Locate the cell with the specified text and output its [x, y] center coordinate. 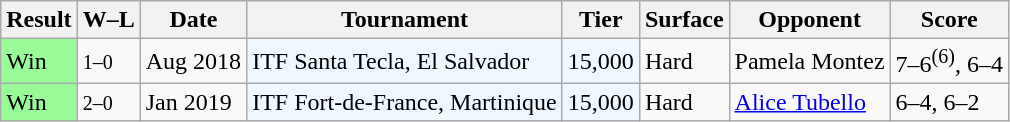
2–0 [108, 102]
ITF Fort-de-France, Martinique [405, 102]
Pamela Montez [810, 62]
1–0 [108, 62]
Tier [600, 20]
Aug 2018 [193, 62]
Result [39, 20]
ITF Santa Tecla, El Salvador [405, 62]
Surface [684, 20]
Jan 2019 [193, 102]
Opponent [810, 20]
6–4, 6–2 [949, 102]
W–L [108, 20]
Date [193, 20]
Alice Tubello [810, 102]
Score [949, 20]
7–6(6), 6–4 [949, 62]
Tournament [405, 20]
